Scan for the cell matching the given text and deliver its (X, Y) coordinate at center. 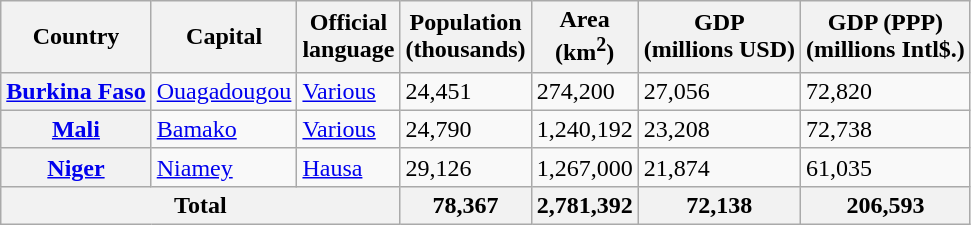
GDP(millions USD) (719, 37)
206,593 (886, 205)
1,267,000 (584, 167)
Ouagadougou (224, 91)
72,820 (886, 91)
Mali (76, 129)
Capital (224, 37)
27,056 (719, 91)
Total (200, 205)
72,738 (886, 129)
274,200 (584, 91)
29,126 (466, 167)
Hausa (348, 167)
Officiallanguage (348, 37)
1,240,192 (584, 129)
Burkina Faso (76, 91)
72,138 (719, 205)
GDP (PPP)(millions Intl$.) (886, 37)
Niger (76, 167)
78,367 (466, 205)
23,208 (719, 129)
Country (76, 37)
61,035 (886, 167)
24,790 (466, 129)
Population(thousands) (466, 37)
21,874 (719, 167)
2,781,392 (584, 205)
Area(km2) (584, 37)
Niamey (224, 167)
24,451 (466, 91)
Bamako (224, 129)
